Locate the cell with the specified text and output its [x, y] center coordinate. 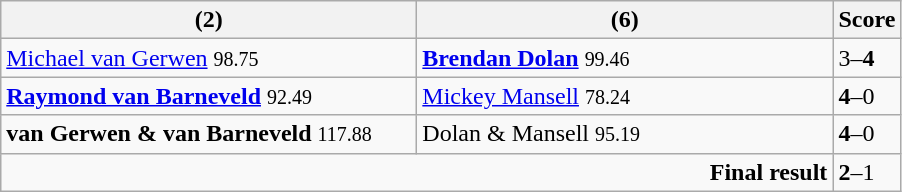
van Gerwen & van Barneveld 117.88 [209, 134]
Dolan & Mansell 95.19 [625, 134]
Brendan Dolan 99.46 [625, 58]
Michael van Gerwen 98.75 [209, 58]
Mickey Mansell 78.24 [625, 96]
Final result [417, 172]
2–1 [867, 172]
(6) [625, 20]
Raymond van Barneveld 92.49 [209, 96]
Score [867, 20]
3–4 [867, 58]
(2) [209, 20]
